Extract the [x, y] coordinate from the center of the cell holding the provided text.  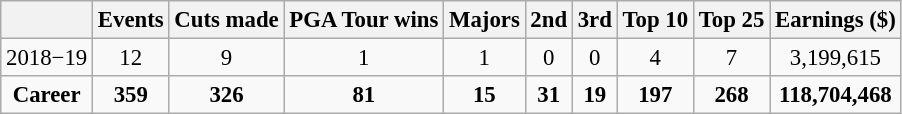
359 [131, 95]
9 [226, 58]
19 [594, 95]
31 [548, 95]
Events [131, 20]
Top 25 [731, 20]
7 [731, 58]
197 [655, 95]
326 [226, 95]
3rd [594, 20]
118,704,468 [836, 95]
Career [47, 95]
4 [655, 58]
2018−19 [47, 58]
12 [131, 58]
Earnings ($) [836, 20]
3,199,615 [836, 58]
2nd [548, 20]
Top 10 [655, 20]
Majors [484, 20]
Cuts made [226, 20]
PGA Tour wins [364, 20]
268 [731, 95]
15 [484, 95]
81 [364, 95]
